Determine the [X, Y] coordinate at the center of the cell enclosing the given text.  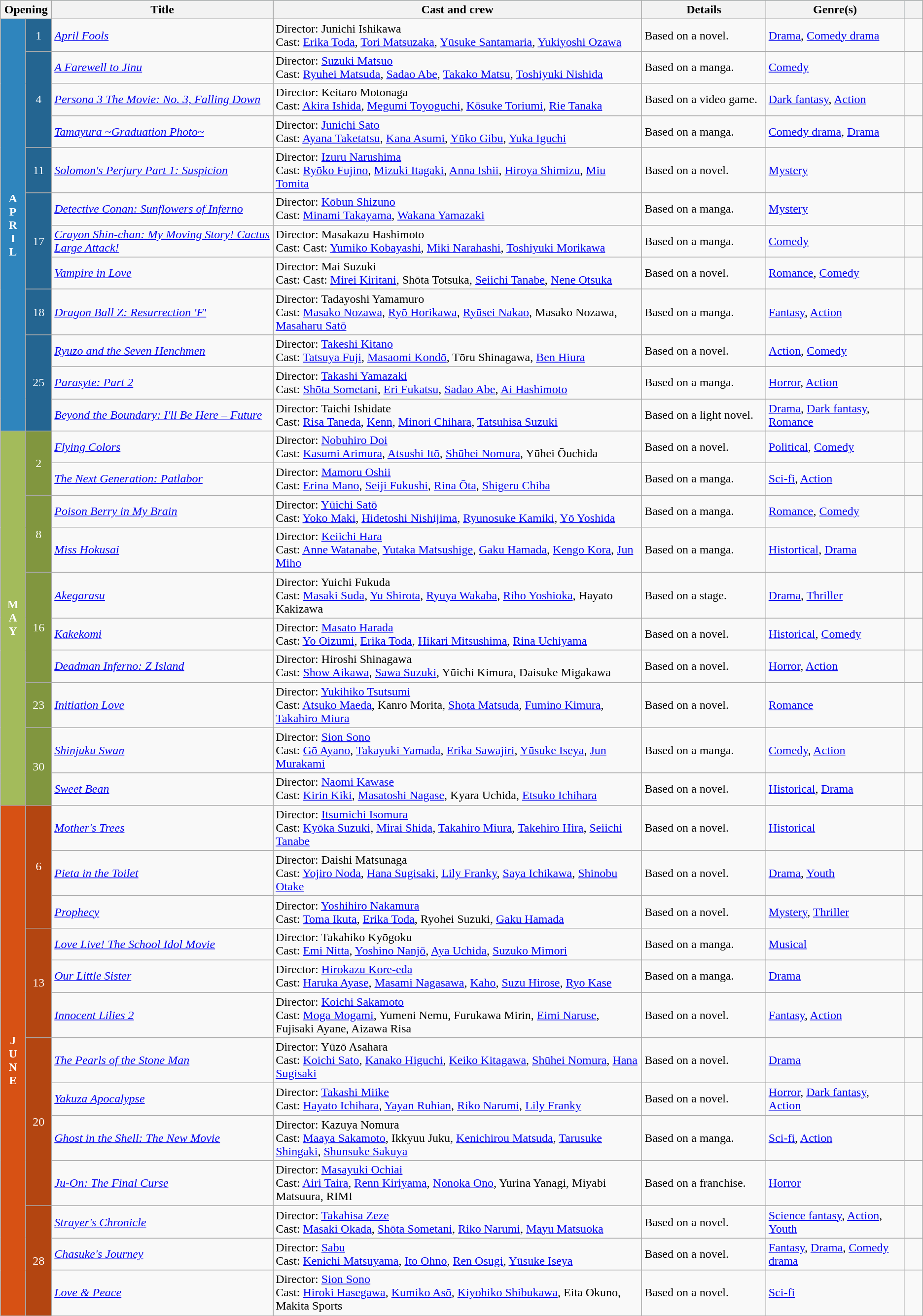
Drama, Comedy drama [835, 36]
A Farewell to Jinu [163, 67]
Chasuke's Journey [163, 1254]
Shinjuku Swan [163, 750]
Details [704, 10]
Director: Yukihiko Tsutsumi Cast: Atsuko Maeda, Kanro Morita, Shota Matsuda, Fumino Kimura, Takahiro Miura [458, 705]
JUNE [13, 1060]
Director: Mai Suzuki Cast: Cast: Mirei Kiritani, Shōta Totsuka, Seiichi Tanabe, Nene Otsuka [458, 273]
Our Little Sister [163, 976]
Beyond the Boundary: I'll Be Here – Future [163, 414]
Science fantasy, Action, Youth [835, 1222]
Sci-fi [835, 1293]
Director: Izuru Narushima Cast: Ryōko Fujino, Mizuki Itagaki, Anna Ishii, Hiroya Shimizu, Miu Tomita [458, 170]
Director: Keitaro Motonaga Cast: Akira Ishida, Megumi Toyoguchi, Kōsuke Toriumi, Rie Tanaka [458, 100]
Crayon Shin-chan: My Moving Story! Cactus Large Attack! [163, 241]
Persona 3 The Movie: No. 3, Falling Down [163, 100]
Detective Conan: Sunflowers of Inferno [163, 209]
Historical [835, 828]
Opening [26, 10]
Director: Kōbun Shizuno Cast: Minami Takayama, Wakana Yamazaki [458, 209]
Flying Colors [163, 447]
Dark fantasy, Action [835, 100]
Mother's Trees [163, 828]
Director: Junichi Sato Cast: Ayana Taketatsu, Kana Asumi, Yūko Gibu, Yuka Iguchi [458, 131]
Comedy drama, Drama [835, 131]
13 [38, 983]
Director: Mamoru Oshii Cast: Erina Mano, Seiji Fukushi, Rina Ōta, Shigeru Chiba [458, 479]
Yakuza Apocalypse [163, 1099]
Drama, Youth [835, 873]
2 [38, 463]
28 [38, 1261]
Comedy, Action [835, 750]
Horror, Dark fantasy, Action [835, 1099]
Love Live! The School Idol Movie [163, 944]
Action, Comedy [835, 350]
Director: Masato Harada Cast: Yo Oizumi, Erika Toda, Hikari Mitsushima, Rina Uchiyama [458, 634]
Director: Suzuki Matsuo Cast: Ryuhei Matsuda, Sadao Abe, Takako Matsu, Toshiyuki Nishida [458, 67]
Sweet Bean [163, 789]
Historical, Drama [835, 789]
Director: Masayuki Ochiai Cast: Airi Taira, Renn Kiriyama, Nonoka Ono, Yurina Yanagi, Miyabi Matsuura, RIMI [458, 1183]
Parasyte: Part 2 [163, 383]
Initiation Love [163, 705]
Solomon's Perjury Part 1: Suspicion [163, 170]
Director: Tadayoshi Yamamuro Cast: Masako Nozawa, Ryō Horikawa, Ryūsei Nakao, Masako Nozawa, Masaharu Satō [458, 312]
Director: Hiroshi Shinagawa Cast: Show Aikawa, Sawa Suzuki, Yūichi Kimura, Daisuke Migakawa [458, 666]
Love & Peace [163, 1293]
APRIL [13, 225]
Ryuzo and the Seven Henchmen [163, 350]
Cast and crew [458, 10]
Director: Sion Sono Cast: Gō Ayano, Takayuki Yamada, Erika Sawajiri, Yūsuke Iseya, Jun Murakami [458, 750]
Director: Masakazu Hashimoto Cast: Cast: Yumiko Kobayashi, Miki Narahashi, Toshiyuki Morikawa [458, 241]
Director: Takahisa Zeze Cast: Masaki Okada, Shōta Sometani, Riko Narumi, Mayu Matsuoka [458, 1222]
Based on a light novel. [704, 414]
Pieta in the Toilet [163, 873]
Ju-On: The Final Curse [163, 1183]
18 [38, 312]
Director: Sion Sono Cast: Hiroki Hasegawa, Kumiko Asō, Kiyohiko Shibukawa, Eita Okuno, Makita Sports [458, 1293]
Director: Naomi Kawase Cast: Kirin Kiki, Masatoshi Nagase, Kyara Uchida, Etsuko Ichihara [458, 789]
17 [38, 241]
The Next Generation: Patlabor [163, 479]
Director: Kazuya Nomura Cast: Maaya Sakamoto, Ikkyuu Juku, Kenichirou Matsuda, Tarusuke Shingaki, Shunsuke Sakuya [458, 1138]
Vampire in Love [163, 273]
Horror [835, 1183]
Director: Takahiko Kyōgoku Cast: Emi Nitta, Yoshino Nanjō, Aya Uchida, Suzuko Mimori [458, 944]
Director: Takashi Miike Cast: Hayato Ichihara, Yayan Ruhian, Riko Narumi, Lily Franky [458, 1099]
Drama, Thriller [835, 595]
Director: Takeshi Kitano Cast: Tatsuya Fuji, Masaomi Kondō, Tōru Shinagawa, Ben Hiura [458, 350]
Prophecy [163, 912]
Innocent Lilies 2 [163, 1015]
4 [38, 100]
Poison Berry in My Brain [163, 511]
Title [163, 10]
Director: Yūichi Satō Cast: Yoko Maki, Hidetoshi Nishijima, Ryunosuke Kamiki, Yō Yoshida [458, 511]
Kakekomi [163, 634]
6 [38, 866]
Mystery, Thriller [835, 912]
MAY [13, 619]
Director: Yuichi Fukuda Cast: Masaki Suda, Yu Shirota, Ryuya Wakaba, Riho Yoshioka, Hayato Kakizawa [458, 595]
Musical [835, 944]
Drama, Dark fantasy, Romance [835, 414]
11 [38, 170]
Deadman Inferno: Z Island [163, 666]
Director: Hirokazu Kore-eda Cast: Haruka Ayase, Masami Nagasawa, Kaho, Suzu Hirose, Ryo Kase [458, 976]
Political, Comedy [835, 447]
Director: Nobuhiro Doi Cast: Kasumi Arimura, Atsushi Itō, Shūhei Nomura, Yūhei Ōuchida [458, 447]
16 [38, 627]
1 [38, 36]
Director: Daishi Matsunaga Cast: Yojiro Noda, Hana Sugisaki, Lily Franky, Saya Ichikawa, Shinobu Otake [458, 873]
8 [38, 534]
Romance [835, 705]
25 [38, 383]
Strayer's Chronicle [163, 1222]
Director: Koichi Sakamoto Cast: Moga Mogami, Yumeni Nemu, Furukawa Mirin, Eimi Naruse, Fujisaki Ayane, Aizawa Risa [458, 1015]
Based on a franchise. [704, 1183]
Based on a video game. [704, 100]
The Pearls of the Stone Man [163, 1060]
Akegarasu [163, 595]
Director: Sabu Cast: Kenichi Matsuyama, Ito Ohno, Ren Osugi, Yūsuke Iseya [458, 1254]
Director: Taichi Ishidate Cast: Risa Taneda, Kenn, Minori Chihara, Tatsuhisa Suzuki [458, 414]
Genre(s) [835, 10]
Director: Takashi Yamazaki Cast: Shōta Sometani, Eri Fukatsu, Sadao Abe, Ai Hashimoto [458, 383]
Miss Hokusai [163, 550]
30 [38, 767]
Ghost in the Shell: The New Movie [163, 1138]
Dragon Ball Z: Resurrection 'F' [163, 312]
Histortical, Drama [835, 550]
Director: Yoshihiro Nakamura Cast: Toma Ikuta, Erika Toda, Ryohei Suzuki, Gaku Hamada [458, 912]
20 [38, 1122]
Historical, Comedy [835, 634]
Director: Junichi Ishikawa Cast: Erika Toda, Tori Matsuzaka, Yūsuke Santamaria, Yukiyoshi Ozawa [458, 36]
Tamayura ~Graduation Photo~ [163, 131]
23 [38, 705]
Director: Itsumichi Isomura Cast: Kyōka Suzuki, Mirai Shida, Takahiro Miura, Takehiro Hira, Seiichi Tanabe [458, 828]
Based on a stage. [704, 595]
April Fools [163, 36]
Fantasy, Drama, Comedy drama [835, 1254]
Director: Keiichi Hara Cast: Anne Watanabe, Yutaka Matsushige, Gaku Hamada, Kengo Kora, Jun Miho [458, 550]
Director: Yūzō Asahara Cast: Koichi Sato, Kanako Higuchi, Keiko Kitagawa, Shūhei Nomura, Hana Sugisaki [458, 1060]
